Pinpoint the cell where the given text exists, returning its [X, Y] midpoint coordinate. 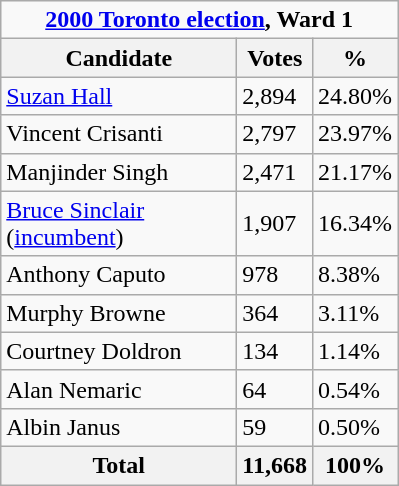
3.11% [356, 313]
11,668 [275, 465]
Alan Nemaric [119, 389]
Candidate [119, 58]
0.54% [356, 389]
64 [275, 389]
16.34% [356, 224]
% [356, 58]
8.38% [356, 275]
134 [275, 351]
23.97% [356, 134]
1,907 [275, 224]
1.14% [356, 351]
Manjinder Singh [119, 172]
Suzan Hall [119, 96]
21.17% [356, 172]
0.50% [356, 427]
2000 Toronto election, Ward 1 [200, 20]
2,894 [275, 96]
Vincent Crisanti [119, 134]
Bruce Sinclair (incumbent) [119, 224]
59 [275, 427]
2,471 [275, 172]
Anthony Caputo [119, 275]
978 [275, 275]
Murphy Browne [119, 313]
2,797 [275, 134]
100% [356, 465]
24.80% [356, 96]
Courtney Doldron [119, 351]
Total [119, 465]
364 [275, 313]
Votes [275, 58]
Albin Janus [119, 427]
